Capture the cell that displays the provided text and extract its (X, Y) central coordinate. 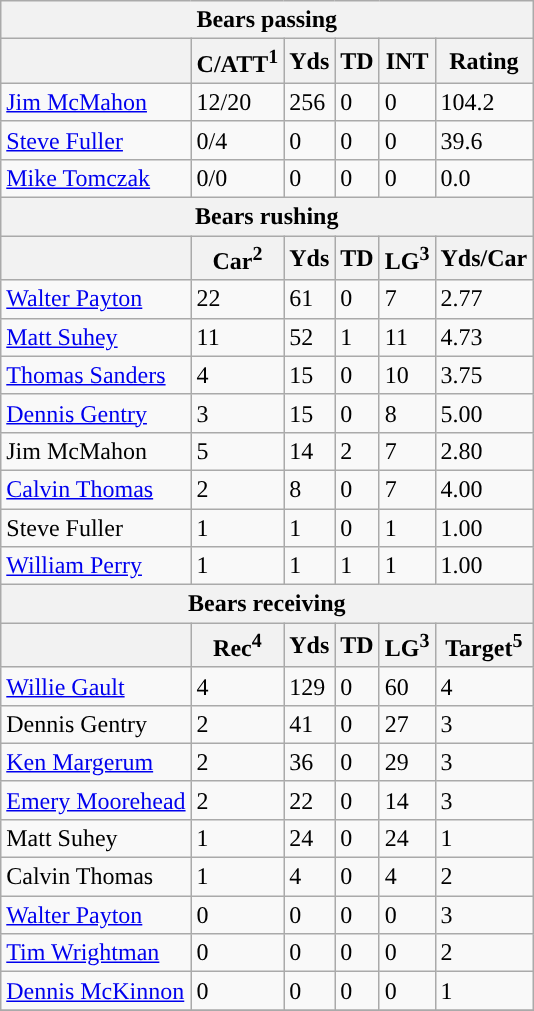
Thomas Sanders (96, 375)
36 (310, 762)
2.80 (484, 451)
Dennis McKinnon (96, 991)
Car2 (238, 258)
Target5 (484, 646)
Rating (484, 62)
2.77 (484, 299)
61 (310, 299)
William Perry (96, 566)
0.0 (484, 178)
60 (407, 686)
Bears passing (267, 20)
INT (407, 62)
39.6 (484, 140)
52 (310, 337)
4.00 (484, 489)
29 (407, 762)
0/0 (238, 178)
Bears rushing (267, 217)
12/20 (238, 102)
129 (310, 686)
Bears receiving (267, 604)
27 (407, 724)
Tim Wrightman (96, 953)
104.2 (484, 102)
Emery Moorehead (96, 800)
Mike Tomczak (96, 178)
5 (238, 451)
41 (310, 724)
4.73 (484, 337)
C/ATT1 (238, 62)
10 (407, 375)
5.00 (484, 413)
Willie Gault (96, 686)
256 (310, 102)
3.75 (484, 375)
Yds/Car (484, 258)
Ken Margerum (96, 762)
Rec4 (238, 646)
0/4 (238, 140)
